Pinpoint the cell where the given text exists, returning its [x, y] midpoint coordinate. 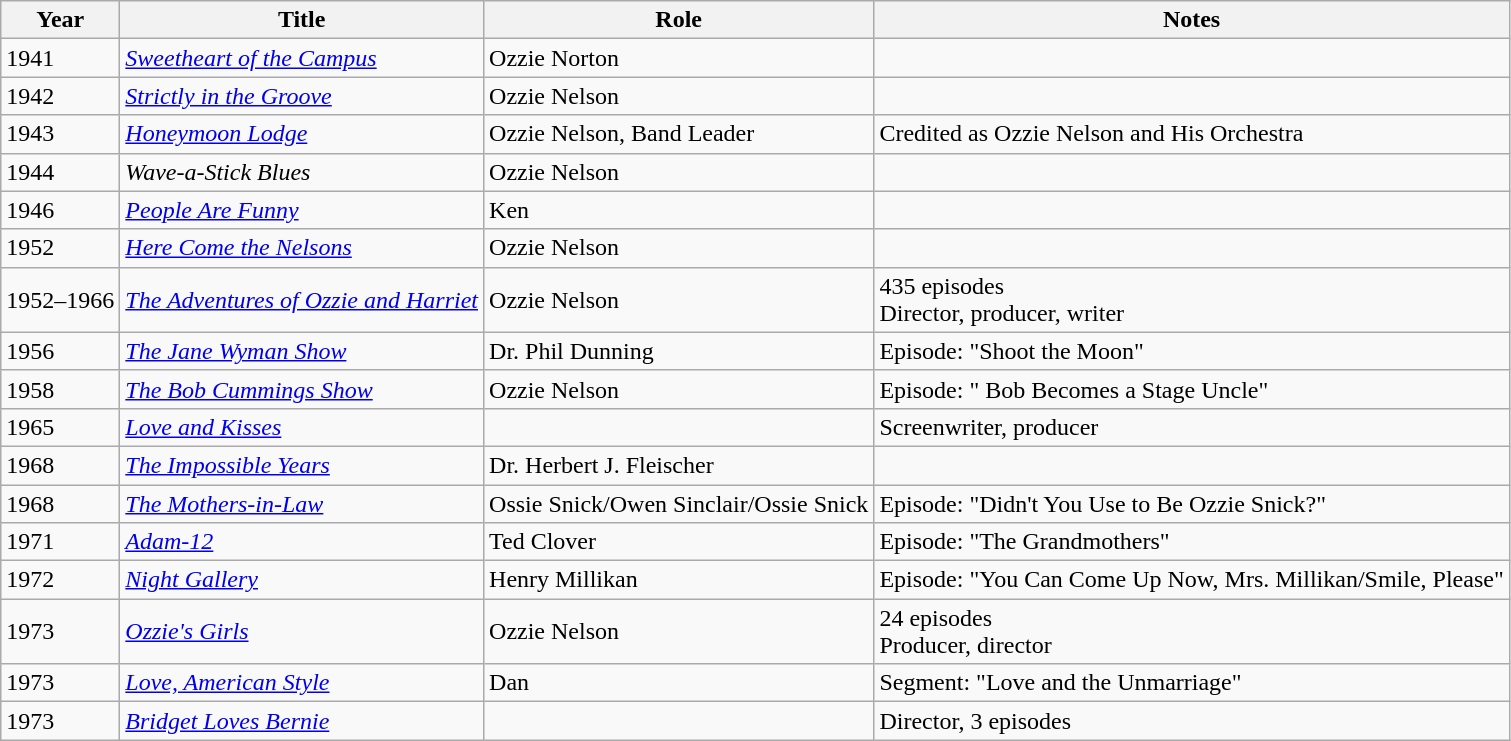
Episode: "Shoot the Moon" [1192, 351]
Credited as Ozzie Nelson and His Orchestra [1192, 134]
People Are Funny [302, 210]
1958 [60, 389]
435 episodesDirector, producer, writer [1192, 300]
Strictly in the Groove [302, 96]
Wave-a-Stick Blues [302, 172]
The Bob Cummings Show [302, 389]
1952–1966 [60, 300]
Ozzie Norton [679, 58]
Ted Clover [679, 542]
The Impossible Years [302, 465]
24 episodesProducer, director [1192, 632]
1965 [60, 427]
Episode: "Didn't You Use to Be Ozzie Snick?" [1192, 503]
The Mothers-in-Law [302, 503]
Dr. Herbert J. Fleischer [679, 465]
Segment: "Love and the Unmarriage" [1192, 683]
1956 [60, 351]
1946 [60, 210]
Notes [1192, 20]
Ossie Snick/Owen Sinclair/Ossie Snick [679, 503]
1952 [60, 248]
Dan [679, 683]
Honeymoon Lodge [302, 134]
Dr. Phil Dunning [679, 351]
Adam-12 [302, 542]
Love, American Style [302, 683]
The Adventures of Ozzie and Harriet [302, 300]
Sweetheart of the Campus [302, 58]
Role [679, 20]
Year [60, 20]
Bridget Loves Bernie [302, 721]
1942 [60, 96]
1941 [60, 58]
Episode: " Bob Becomes a Stage Uncle" [1192, 389]
Ozzie Nelson, Band Leader [679, 134]
Episode: "You Can Come Up Now, Mrs. Millikan/Smile, Please" [1192, 580]
Director, 3 episodes [1192, 721]
Screenwriter, producer [1192, 427]
Episode: "The Grandmothers" [1192, 542]
Night Gallery [302, 580]
Here Come the Nelsons [302, 248]
Love and Kisses [302, 427]
Title [302, 20]
1971 [60, 542]
1944 [60, 172]
Henry Millikan [679, 580]
Ozzie's Girls [302, 632]
1943 [60, 134]
Ken [679, 210]
1972 [60, 580]
The Jane Wyman Show [302, 351]
